Return the (x, y) coordinate for the center point of the cell that contains the specified text.  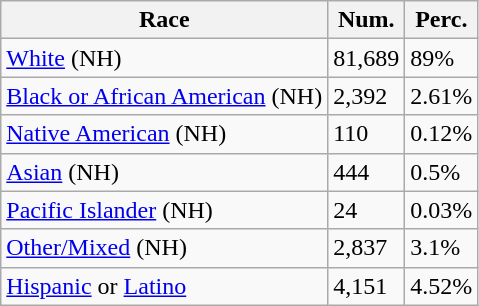
110 (366, 134)
Black or African American (NH) (164, 96)
White (NH) (164, 58)
4.52% (442, 286)
2,837 (366, 248)
Pacific Islander (NH) (164, 210)
81,689 (366, 58)
Native American (NH) (164, 134)
4,151 (366, 286)
444 (366, 172)
Asian (NH) (164, 172)
Hispanic or Latino (164, 286)
0.12% (442, 134)
Perc. (442, 20)
0.03% (442, 210)
Race (164, 20)
Other/Mixed (NH) (164, 248)
2,392 (366, 96)
89% (442, 58)
2.61% (442, 96)
3.1% (442, 248)
Num. (366, 20)
0.5% (442, 172)
24 (366, 210)
